Determine the (X, Y) coordinate at the center of the cell enclosing the given text.  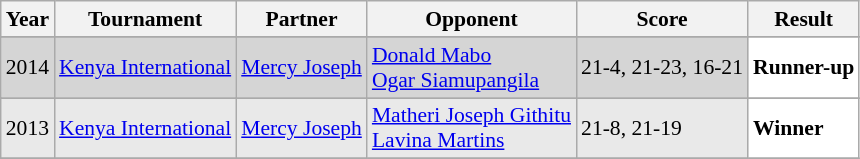
Result (804, 19)
Matheri Joseph Githitu Lavina Martins (472, 128)
Winner (804, 128)
Year (28, 19)
Runner-up (804, 68)
21-4, 21-23, 16-21 (662, 68)
2014 (28, 68)
Donald Mabo Ogar Siamupangila (472, 68)
Score (662, 19)
21-8, 21-19 (662, 128)
2013 (28, 128)
Opponent (472, 19)
Partner (302, 19)
Tournament (145, 19)
